Pinpoint the cell where the given text exists, returning its [x, y] midpoint coordinate. 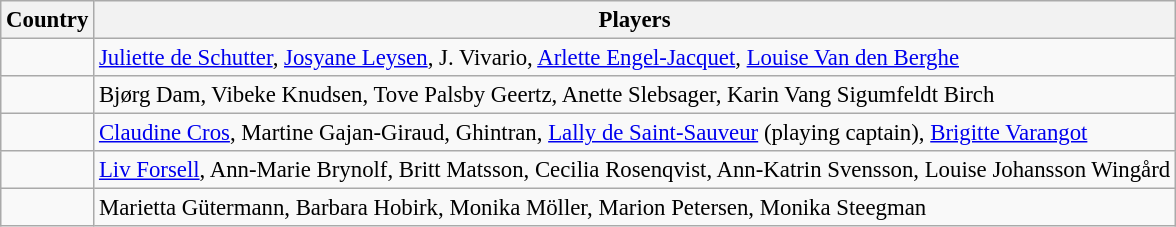
Liv Forsell, Ann-Marie Brynolf, Britt Matsson, Cecilia Rosenqvist, Ann-Katrin Svensson, Louise Johansson Wingård [635, 170]
Marietta Gütermann, Barbara Hobirk, Monika Möller, Marion Petersen, Monika Steegman [635, 208]
Bjørg Dam, Vibeke Knudsen, Tove Palsby Geertz, Anette Slebsager, Karin Vang Sigumfeldt Birch [635, 95]
Claudine Cros, Martine Gajan-Giraud, Ghintran, Lally de Saint-Sauveur (playing captain), Brigitte Varangot [635, 133]
Juliette de Schutter, Josyane Leysen, J. Vivario, Arlette Engel-Jacquet, Louise Van den Berghe [635, 58]
Players [635, 20]
Country [48, 20]
